Provide the (X, Y) coordinate of the cell's center where the given text is located.  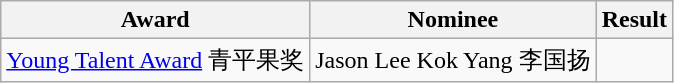
Result (634, 20)
Young Talent Award 青平果奖 (156, 60)
Jason Lee Kok Yang 李国扬 (453, 60)
Nominee (453, 20)
Award (156, 20)
